Output the (X, Y) coordinate of the center of the cell containing the given text.  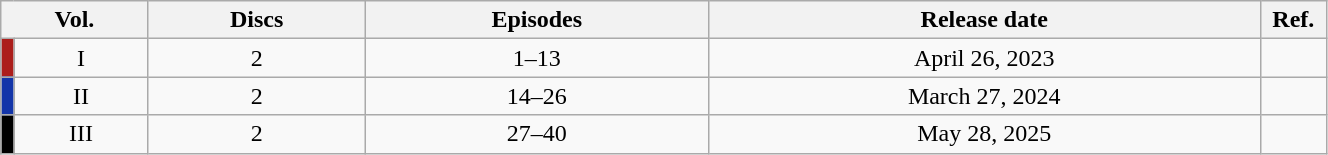
1–13 (536, 58)
27–40 (536, 134)
Vol. (74, 20)
May 28, 2025 (984, 134)
III (81, 134)
Ref. (1293, 20)
April 26, 2023 (984, 58)
Release date (984, 20)
Discs (256, 20)
Episodes (536, 20)
March 27, 2024 (984, 96)
14–26 (536, 96)
I (81, 58)
II (81, 96)
